Pinpoint the cell where the given text exists, returning its [X, Y] midpoint coordinate. 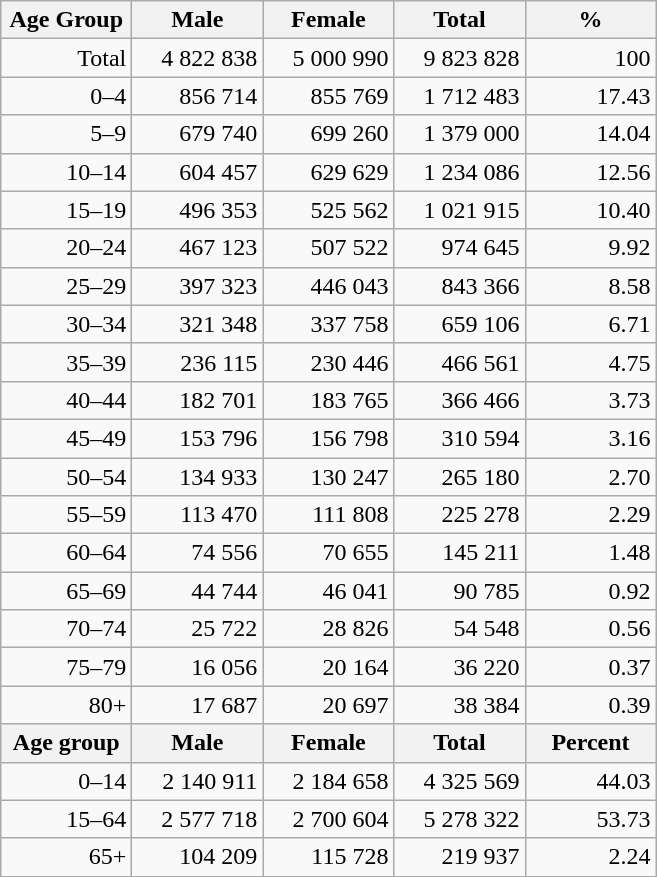
5 278 322 [460, 819]
38 384 [460, 705]
855 769 [328, 96]
310 594 [460, 438]
% [590, 20]
100 [590, 58]
2 140 911 [198, 781]
2.70 [590, 477]
15–19 [66, 210]
Age Group [66, 20]
699 260 [328, 134]
4 325 569 [460, 781]
44 744 [198, 591]
496 353 [198, 210]
604 457 [198, 172]
115 728 [328, 857]
4 822 838 [198, 58]
466 561 [460, 362]
3.16 [590, 438]
856 714 [198, 96]
65–69 [66, 591]
130 247 [328, 477]
14.04 [590, 134]
1 021 915 [460, 210]
6.71 [590, 324]
265 180 [460, 477]
45–49 [66, 438]
75–79 [66, 667]
40–44 [66, 400]
74 556 [198, 553]
183 765 [328, 400]
17 687 [198, 705]
36 220 [460, 667]
230 446 [328, 362]
25–29 [66, 286]
321 348 [198, 324]
53.73 [590, 819]
0.56 [590, 629]
70 655 [328, 553]
10–14 [66, 172]
2 577 718 [198, 819]
0.37 [590, 667]
20–24 [66, 248]
679 740 [198, 134]
156 798 [328, 438]
145 211 [460, 553]
20 697 [328, 705]
Age group [66, 743]
5–9 [66, 134]
366 466 [460, 400]
16 056 [198, 667]
1 379 000 [460, 134]
134 933 [198, 477]
974 645 [460, 248]
12.56 [590, 172]
20 164 [328, 667]
70–74 [66, 629]
2 700 604 [328, 819]
55–59 [66, 515]
0.92 [590, 591]
467 123 [198, 248]
111 808 [328, 515]
843 366 [460, 286]
446 043 [328, 286]
0–14 [66, 781]
17.43 [590, 96]
30–34 [66, 324]
46 041 [328, 591]
113 470 [198, 515]
0.39 [590, 705]
153 796 [198, 438]
2.24 [590, 857]
1.48 [590, 553]
2.29 [590, 515]
0–4 [66, 96]
50–54 [66, 477]
4.75 [590, 362]
80+ [66, 705]
Percent [590, 743]
182 701 [198, 400]
15–64 [66, 819]
8.58 [590, 286]
25 722 [198, 629]
236 115 [198, 362]
9 823 828 [460, 58]
60–64 [66, 553]
5 000 990 [328, 58]
90 785 [460, 591]
35–39 [66, 362]
507 522 [328, 248]
10.40 [590, 210]
659 106 [460, 324]
1 712 483 [460, 96]
225 278 [460, 515]
3.73 [590, 400]
104 209 [198, 857]
2 184 658 [328, 781]
629 629 [328, 172]
525 562 [328, 210]
1 234 086 [460, 172]
44.03 [590, 781]
28 826 [328, 629]
65+ [66, 857]
337 758 [328, 324]
219 937 [460, 857]
397 323 [198, 286]
54 548 [460, 629]
9.92 [590, 248]
